Locate the cell with the specified text and output its (X, Y) center coordinate. 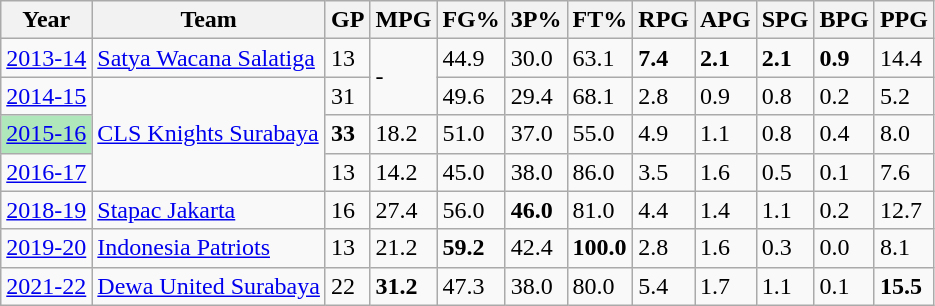
0.4 (844, 134)
45.0 (471, 172)
2021-22 (46, 286)
5.4 (664, 286)
Team (209, 20)
4.9 (664, 134)
3.5 (664, 172)
18.2 (404, 134)
68.1 (600, 96)
46.0 (536, 210)
44.9 (471, 58)
3P% (536, 20)
16 (347, 210)
12.7 (904, 210)
47.3 (471, 286)
0.5 (785, 172)
56.0 (471, 210)
59.2 (471, 248)
CLS Knights Surabaya (209, 134)
Dewa United Surabaya (209, 286)
Year (46, 20)
2013-14 (46, 58)
14.4 (904, 58)
4.4 (664, 210)
GP (347, 20)
27.4 (404, 210)
86.0 (600, 172)
7.4 (664, 58)
BPG (844, 20)
37.0 (536, 134)
1.4 (725, 210)
Stapac Jakarta (209, 210)
8.1 (904, 248)
FT% (600, 20)
2015-16 (46, 134)
1.7 (725, 286)
APG (725, 20)
31.2 (404, 286)
2016-17 (46, 172)
55.0 (600, 134)
PPG (904, 20)
0.3 (785, 248)
- (404, 77)
MPG (404, 20)
81.0 (600, 210)
SPG (785, 20)
31 (347, 96)
49.6 (471, 96)
Indonesia Patriots (209, 248)
RPG (664, 20)
Satya Wacana Salatiga (209, 58)
51.0 (471, 134)
63.1 (600, 58)
15.5 (904, 286)
80.0 (600, 286)
5.2 (904, 96)
0.0 (844, 248)
14.2 (404, 172)
21.2 (404, 248)
FG% (471, 20)
29.4 (536, 96)
30.0 (536, 58)
2014-15 (46, 96)
2018-19 (46, 210)
100.0 (600, 248)
8.0 (904, 134)
42.4 (536, 248)
33 (347, 134)
2019-20 (46, 248)
22 (347, 286)
7.6 (904, 172)
